Capture the cell that displays the provided text and extract its [x, y] central coordinate. 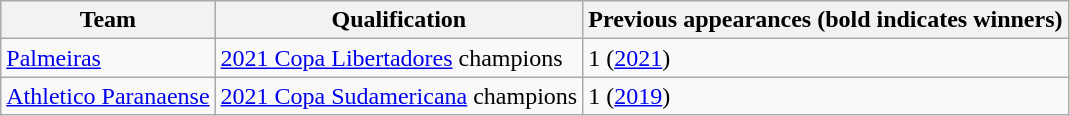
Team [108, 20]
Palmeiras [108, 58]
Previous appearances (bold indicates winners) [826, 20]
1 (2021) [826, 58]
Athletico Paranaense [108, 96]
2021 Copa Sudamericana champions [399, 96]
Qualification [399, 20]
1 (2019) [826, 96]
2021 Copa Libertadores champions [399, 58]
